Output the (x, y) coordinate of the center of the cell containing the given text.  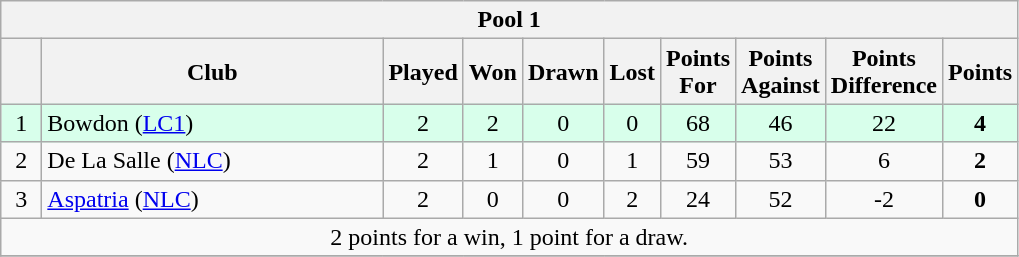
Bowdon (LC1) (212, 123)
2 points for a win, 1 point for a draw. (510, 237)
Lost (632, 72)
De La Salle (NLC) (212, 161)
Points Against (781, 72)
Aspatria (NLC) (212, 199)
Won (492, 72)
Points Difference (884, 72)
4 (980, 123)
6 (884, 161)
Club (212, 72)
68 (698, 123)
Drawn (563, 72)
52 (781, 199)
3 (22, 199)
Points For (698, 72)
Points (980, 72)
Pool 1 (510, 20)
46 (781, 123)
59 (698, 161)
53 (781, 161)
24 (698, 199)
Played (423, 72)
22 (884, 123)
-2 (884, 199)
